Pinpoint the cell where the given text exists, returning its [x, y] midpoint coordinate. 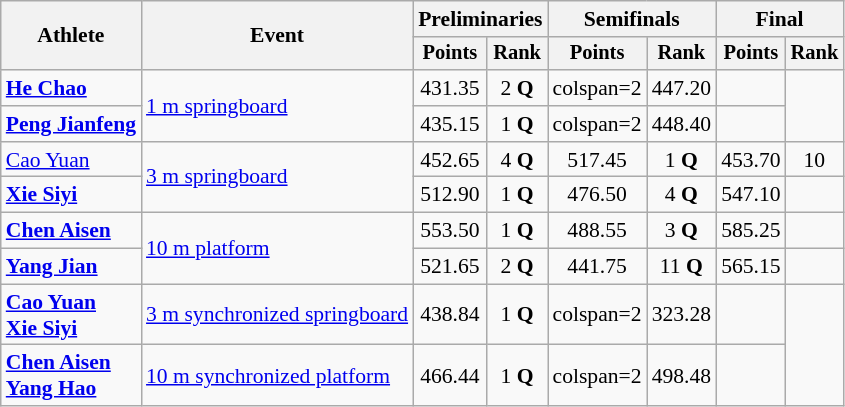
547.10 [750, 195]
517.45 [598, 160]
498.48 [682, 376]
Preliminaries [480, 19]
Cao YuanXie Siyi [71, 314]
Event [277, 36]
Cao Yuan [71, 160]
Chen Aisen [71, 231]
453.70 [750, 160]
10 m platform [277, 248]
323.28 [682, 314]
He Chao [71, 88]
488.55 [598, 231]
521.65 [450, 267]
438.84 [450, 314]
441.75 [598, 267]
447.20 [682, 88]
553.50 [450, 231]
Final [780, 19]
466.44 [450, 376]
Yang Jian [71, 267]
3 Q [682, 231]
452.65 [450, 160]
3 m synchronized springboard [277, 314]
Xie Siyi [71, 195]
512.90 [450, 195]
11 Q [682, 267]
10 [815, 160]
435.15 [450, 124]
Semifinals [632, 19]
476.50 [598, 195]
431.35 [450, 88]
1 m springboard [277, 106]
10 m synchronized platform [277, 376]
Athlete [71, 36]
Chen AisenYang Hao [71, 376]
565.15 [750, 267]
585.25 [750, 231]
448.40 [682, 124]
3 m springboard [277, 178]
Peng Jianfeng [71, 124]
